Extract the (x, y) coordinate from the center of the cell holding the provided text.  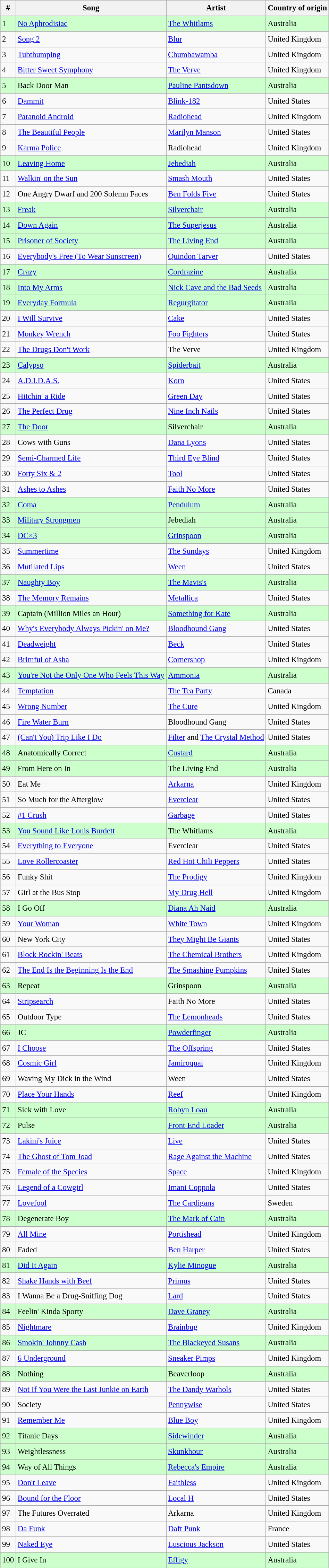
60 (8, 939)
89 (8, 1390)
52 (8, 815)
Down Again (91, 225)
Nine Inch Nails (216, 412)
22 (8, 349)
24 (8, 380)
Song 2 (91, 40)
Pauline Pantsdown (216, 86)
98 (8, 1529)
100 (8, 1560)
86 (8, 1343)
76 (8, 1188)
Everybody's Free (To Wear Sunscreen) (91, 256)
Titanic Days (91, 1436)
The Offspring (216, 1048)
Calypso (91, 365)
Everything to Everyone (91, 846)
59 (8, 924)
Sick with Love (91, 1110)
3 (8, 55)
84 (8, 1312)
Beaverloop (216, 1374)
Monkey Wrench (91, 334)
Girl at the Bus Stop (91, 893)
New York City (91, 939)
The Door (91, 427)
Way of All Things (91, 1467)
I Will Survive (91, 319)
6 Underground (91, 1358)
77 (8, 1203)
4 (8, 70)
Filter and The Crystal Method (216, 737)
Dammit (91, 101)
The Drugs Don't Work (91, 349)
Summertime (91, 552)
Leaving Home (91, 164)
17 (8, 272)
The Mavis's (216, 582)
Imani Coppola (216, 1188)
Lovefool (91, 1203)
12 (8, 194)
Pendulum (216, 505)
Sneaker Pimps (216, 1358)
Into My Arms (91, 288)
Third Eye Blind (216, 458)
The Smashing Pumpkins (216, 970)
80 (8, 1250)
Temptation (91, 691)
88 (8, 1374)
Cows with Guns (91, 443)
The Ghost of Tom Joad (91, 1157)
Forty Six & 2 (91, 474)
Don't Leave (91, 1482)
6 (8, 101)
47 (8, 737)
13 (8, 210)
68 (8, 1064)
79 (8, 1234)
99 (8, 1545)
Marilyn Manson (216, 132)
Rebecca's Empire (216, 1467)
Deadweight (91, 645)
Custard (216, 753)
The Cardigans (216, 1203)
I Wanna Be a Drug-Sniffing Dog (91, 1296)
Semi-Charmed Life (91, 458)
Diana Ah Naid (216, 909)
Ben Folds Five (216, 194)
46 (8, 722)
Green Day (216, 396)
Mutilated Lips (91, 567)
Love Rollercoaster (91, 861)
10 (8, 164)
72 (8, 1125)
My Drug Hell (216, 893)
Back Door Man (91, 86)
16 (8, 256)
I Go Off (91, 909)
Kylie Minogue (216, 1265)
I Choose (91, 1048)
Smokin' Johnny Cash (91, 1343)
27 (8, 427)
96 (8, 1498)
The Mark of Cain (216, 1218)
The Chemical Brothers (216, 955)
Fire Water Burn (91, 722)
61 (8, 955)
Eat Me (91, 784)
Stripsearch (91, 1001)
Quindon Tarver (216, 256)
Garbage (216, 815)
5 (8, 86)
19 (8, 303)
The Beautiful People (91, 132)
14 (8, 225)
Lakini's Juice (91, 1141)
No Aphrodisiac (91, 24)
The Cure (216, 706)
Cosmic Girl (91, 1064)
91 (8, 1421)
Tool (216, 474)
65 (8, 1017)
Degenerate Boy (91, 1218)
Faithless (216, 1482)
Rage Against the Machine (216, 1157)
Jamiroquai (216, 1064)
A.D.I.D.A.S. (91, 380)
The Sundays (216, 552)
Outdoor Type (91, 1017)
Karma Police (91, 148)
Bitter Sweet Symphony (91, 70)
Pennywise (216, 1405)
Place Your Hands (91, 1094)
82 (8, 1281)
Brimful of Asha (91, 660)
Why's Everybody Always Pickin' on Me? (91, 629)
Nick Cave and the Bad Seeds (216, 288)
Pulse (91, 1125)
Spiderbait (216, 365)
92 (8, 1436)
Dave Graney (216, 1312)
Crazy (91, 272)
You're Not the Only One Who Feels This Way (91, 676)
Waving My Dick in the Wind (91, 1079)
15 (8, 241)
Red Hot Chili Peppers (216, 861)
33 (8, 520)
Ashes to Ashes (91, 489)
Prisoner of Society (91, 241)
The Perfect Drug (91, 412)
Legend of a Cowgirl (91, 1188)
Freak (91, 210)
93 (8, 1451)
The Tea Party (216, 691)
43 (8, 676)
83 (8, 1296)
1 (8, 24)
One Angry Dwarf and 200 Solemn Faces (91, 194)
Blur (216, 40)
32 (8, 505)
Artist (216, 8)
57 (8, 893)
70 (8, 1094)
50 (8, 784)
95 (8, 1482)
55 (8, 861)
Robyn Loau (216, 1110)
Weightlessness (91, 1451)
The Blackeyed Susans (216, 1343)
Ammonia (216, 676)
23 (8, 365)
Wrong Number (91, 706)
40 (8, 629)
Sweden (297, 1203)
36 (8, 567)
DC×3 (91, 536)
Tubthumping (91, 55)
The Superjesus (216, 225)
You Sound Like Louis Burdett (91, 831)
Blink-182 (216, 101)
Skunkhour (216, 1451)
Anatomically Correct (91, 753)
Everyday Formula (91, 303)
64 (8, 1001)
48 (8, 753)
7 (8, 116)
The Dandy Warhols (216, 1390)
Dana Lyons (216, 443)
51 (8, 800)
35 (8, 552)
87 (8, 1358)
Naughty Boy (91, 582)
Smash Mouth (216, 179)
Reef (216, 1094)
Remember Me (91, 1421)
45 (8, 706)
Portishead (216, 1234)
Front End Loader (216, 1125)
Brainbug (216, 1327)
9 (8, 148)
81 (8, 1265)
Nothing (91, 1374)
Military Strongmen (91, 520)
Repeat (91, 986)
Canada (297, 691)
8 (8, 132)
They Might Be Giants (216, 939)
74 (8, 1157)
97 (8, 1514)
71 (8, 1110)
39 (8, 613)
54 (8, 846)
78 (8, 1218)
62 (8, 970)
63 (8, 986)
56 (8, 877)
Cake (216, 319)
The Prodigy (216, 877)
90 (8, 1405)
Blue Boy (216, 1421)
Chumbawamba (216, 55)
Country of origin (297, 8)
42 (8, 660)
The Memory Remains (91, 598)
I Give In (91, 1560)
Block Rockin' Beats (91, 955)
Local H (216, 1498)
So Much for the Afterglow (91, 800)
73 (8, 1141)
Funky Shit (91, 877)
The Lemonheads (216, 1017)
Space (216, 1172)
# (8, 8)
25 (8, 396)
Ben Harper (216, 1250)
2 (8, 40)
All Mine (91, 1234)
30 (8, 474)
The End Is the Beginning Is the End (91, 970)
The Futures Overrated (91, 1514)
Female of the Species (91, 1172)
Shake Hands with Beef (91, 1281)
94 (8, 1467)
Foo Fighters (216, 334)
Song (91, 8)
Bound for the Floor (91, 1498)
Faded (91, 1250)
Regurgitator (216, 303)
Da Funk (91, 1529)
18 (8, 288)
26 (8, 412)
85 (8, 1327)
67 (8, 1048)
34 (8, 536)
Paranoid Android (91, 116)
Luscious Jackson (216, 1545)
75 (8, 1172)
Walkin' on the Sun (91, 179)
Effigy (216, 1560)
Something for Kate (216, 613)
Cornershop (216, 660)
66 (8, 1033)
Did It Again (91, 1265)
Cordrazine (216, 272)
JC (91, 1033)
37 (8, 582)
69 (8, 1079)
Sidewinder (216, 1436)
20 (8, 319)
Naked Eye (91, 1545)
Powderfinger (216, 1033)
Lard (216, 1296)
Feelin' Kinda Sporty (91, 1312)
28 (8, 443)
44 (8, 691)
Nightmare (91, 1327)
21 (8, 334)
Society (91, 1405)
Captain (Million Miles an Hour) (91, 613)
Hitchin' a Ride (91, 396)
Not If You Were the Last Junkie on Earth (91, 1390)
White Town (216, 924)
Live (216, 1141)
(Can't You) Trip Like I Do (91, 737)
41 (8, 645)
Primus (216, 1281)
38 (8, 598)
From Here on In (91, 769)
49 (8, 769)
Coma (91, 505)
#1 Crush (91, 815)
11 (8, 179)
31 (8, 489)
Beck (216, 645)
29 (8, 458)
Metallica (216, 598)
Your Woman (91, 924)
58 (8, 909)
53 (8, 831)
Daft Punk (216, 1529)
Korn (216, 380)
France (297, 1529)
